Extract the (X, Y) coordinate from the center of the cell holding the provided text.  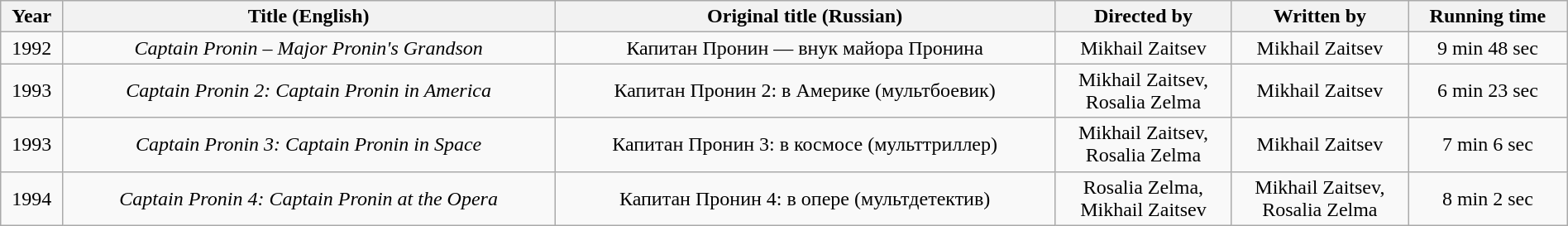
Captain Pronin 4: Captain Pronin at the Opera (309, 199)
1994 (31, 199)
Title (English) (309, 17)
Captain Pronin 2: Captain Pronin in America (309, 91)
Running time (1489, 17)
8 min 2 sec (1489, 199)
Captain Pronin 3: Captain Pronin in Space (309, 144)
1992 (31, 48)
9 min 48 sec (1489, 48)
Капитан Пронин 2: в Америке (мультбоевик) (804, 91)
Капитан Пронин — внук майора Пронина (804, 48)
Rosalia Zelma,Mikhail Zaitsev (1143, 199)
Directed by (1143, 17)
Капитан Пронин 3: в космосе (мульттриллер) (804, 144)
Year (31, 17)
Капитан Пронин 4: в опере (мультдетектив) (804, 199)
Original title (Russian) (804, 17)
7 min 6 sec (1489, 144)
Captain Pronin – Major Pronin's Grandson (309, 48)
6 min 23 sec (1489, 91)
Written by (1320, 17)
